Identify which cell holds the provided text, then report its [X, Y] central coordinate. 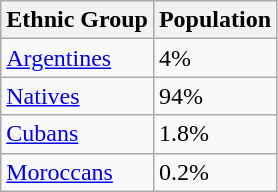
Argentines [78, 58]
4% [214, 58]
Population [214, 20]
0.2% [214, 172]
94% [214, 96]
Natives [78, 96]
Ethnic Group [78, 20]
1.8% [214, 134]
Moroccans [78, 172]
Cubans [78, 134]
